Search for the cell housing the specified text and yield its [X, Y] center coordinate. 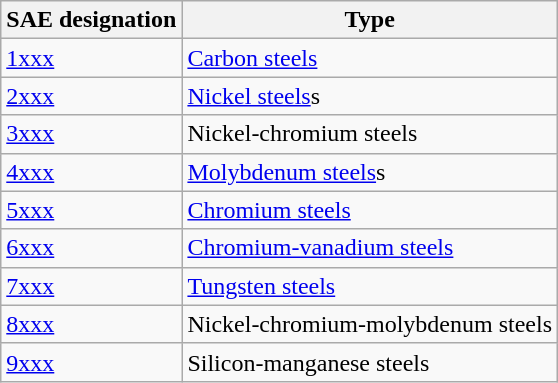
Nickel-chromium steels [370, 134]
6xxx [92, 248]
4xxx [92, 172]
Chromium-vanadium steels [370, 248]
Nickel-chromium-molybdenum steels [370, 324]
1xxx [92, 58]
Tungsten steels [370, 286]
Carbon steels [370, 58]
Type [370, 20]
9xxx [92, 362]
8xxx [92, 324]
Molybdenum steelss [370, 172]
Chromium steels [370, 210]
7xxx [92, 286]
SAE designation [92, 20]
Silicon-manganese steels [370, 362]
2xxx [92, 96]
5xxx [92, 210]
Nickel steelss [370, 96]
3xxx [92, 134]
